Capture the cell that displays the provided text and extract its [X, Y] central coordinate. 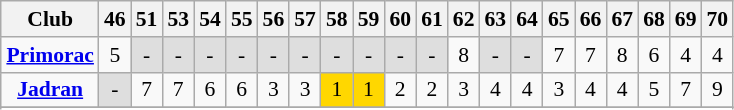
66 [591, 19]
64 [527, 19]
62 [464, 19]
55 [242, 19]
57 [305, 19]
61 [432, 19]
63 [496, 19]
Jadran [50, 90]
53 [178, 19]
68 [654, 19]
70 [717, 19]
Primorac [50, 55]
59 [369, 19]
58 [337, 19]
69 [686, 19]
67 [622, 19]
9 [717, 90]
60 [400, 19]
54 [210, 19]
56 [274, 19]
51 [147, 19]
65 [559, 19]
46 [115, 19]
Club [50, 19]
